Scan for the cell matching the given text and deliver its [X, Y] coordinate at center. 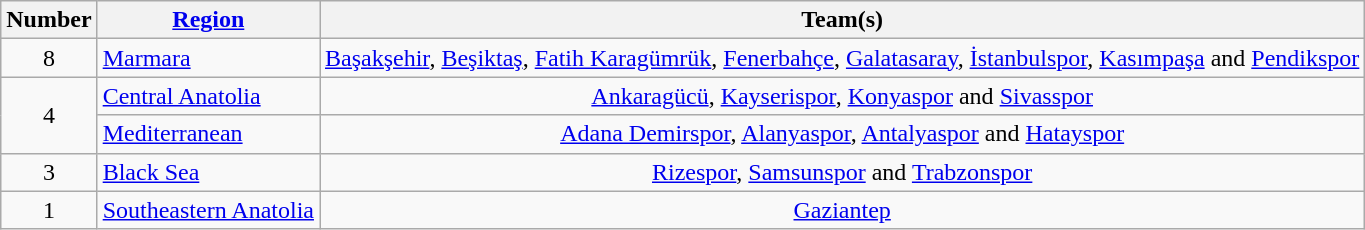
Southeastern Anatolia [208, 210]
Başakşehir, Beşiktaş, Fatih Karagümrük, Fenerbahçe, Galatasaray, İstanbulspor, Kasımpaşa and Pendikspor [842, 58]
1 [49, 210]
Black Sea [208, 172]
4 [49, 115]
Region [208, 20]
Team(s) [842, 20]
Marmara [208, 58]
Adana Demirspor, Alanyaspor, Antalyaspor and Hatayspor [842, 134]
8 [49, 58]
3 [49, 172]
Rizespor, Samsunspor and Trabzonspor [842, 172]
Mediterranean [208, 134]
Gaziantep [842, 210]
Central Anatolia [208, 96]
Ankaragücü, Kayserispor, Konyaspor and Sivasspor [842, 96]
Number [49, 20]
